Extract the (X, Y) coordinate from the center of the cell holding the provided text.  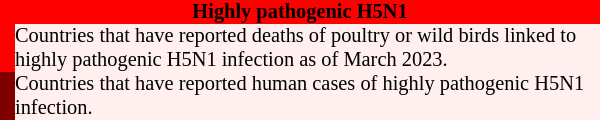
Highly pathogenic H5N1 (300, 12)
Countries that have reported human cases of highly pathogenic H5N1 infection. (308, 96)
Countries that have reported deaths of poultry or wild birds linked to highly pathogenic H5N1 infection as of March 2023. (308, 48)
